Find where the given text appears and provide that cell's center as (x, y) coordinate. 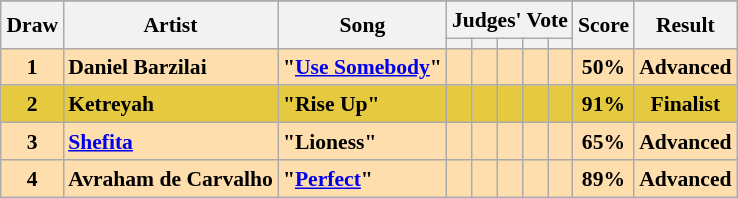
1 (32, 66)
65% (604, 142)
"Perfect" (362, 178)
89% (604, 178)
Score (604, 24)
3 (32, 142)
Avraham de Carvalho (170, 178)
"Rise Up" (362, 104)
91% (604, 104)
Shefita (170, 142)
Song (362, 24)
Finalist (685, 104)
"Use Somebody" (362, 66)
50% (604, 66)
2 (32, 104)
Ketreyah (170, 104)
4 (32, 178)
Daniel Barzilai (170, 66)
Result (685, 24)
Draw (32, 24)
"Lioness" (362, 142)
Artist (170, 24)
Judges' Vote (510, 20)
